Search for the cell housing the specified text and yield its [X, Y] center coordinate. 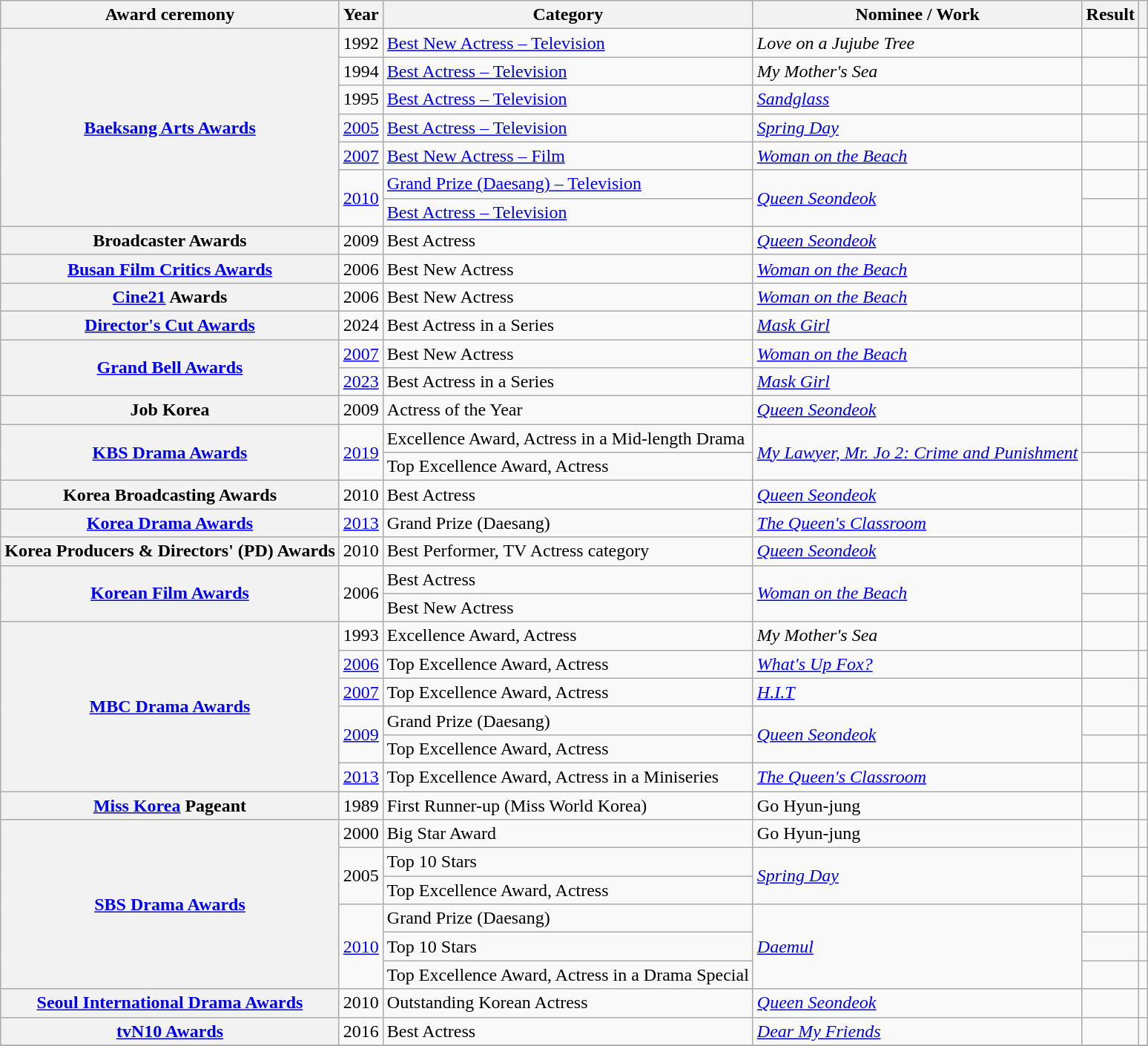
Result [1110, 15]
Busan Film Critics Awards [171, 269]
Sandglass [917, 99]
KBS Drama Awards [171, 453]
Korea Producers & Directors' (PD) Awards [171, 551]
My Lawyer, Mr. Jo 2: Crime and Punishment [917, 453]
1993 [360, 636]
What's Up Fox? [917, 664]
Year [360, 15]
Excellence Award, Actress [568, 636]
Korea Drama Awards [171, 523]
First Runner-up (Miss World Korea) [568, 805]
Actress of the Year [568, 410]
2016 [360, 1031]
Love on a Jujube Tree [917, 43]
Grand Bell Awards [171, 368]
Dear My Friends [917, 1031]
1994 [360, 71]
Director's Cut Awards [171, 325]
MBC Drama Awards [171, 706]
Best New Actress – Film [568, 156]
Daemul [917, 947]
Award ceremony [171, 15]
Excellence Award, Actress in a Mid-length Drama [568, 438]
2000 [360, 834]
Top Excellence Award, Actress in a Drama Special [568, 975]
Outstanding Korean Actress [568, 1003]
tvN10 Awards [171, 1031]
Grand Prize (Daesang) – Television [568, 184]
SBS Drama Awards [171, 904]
2019 [360, 453]
2023 [360, 382]
Seoul International Drama Awards [171, 1003]
Miss Korea Pageant [171, 805]
Baeksang Arts Awards [171, 128]
Best New Actress – Television [568, 43]
1995 [360, 99]
H.I.T [917, 692]
Job Korea [171, 410]
Category [568, 15]
Korea Broadcasting Awards [171, 495]
1992 [360, 43]
Korean Film Awards [171, 593]
Nominee / Work [917, 15]
Broadcaster Awards [171, 240]
1989 [360, 805]
2024 [360, 325]
Cine21 Awards [171, 297]
Best Performer, TV Actress category [568, 551]
Top Excellence Award, Actress in a Miniseries [568, 777]
Big Star Award [568, 834]
